Locate the cell with the specified text and output its (X, Y) center coordinate. 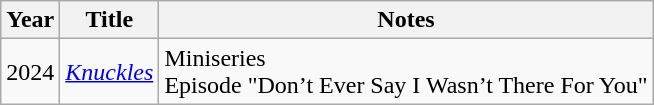
Knuckles (110, 72)
Title (110, 20)
2024 (30, 72)
MiniseriesEpisode "Don’t Ever Say I Wasn’t There For You" (406, 72)
Year (30, 20)
Notes (406, 20)
